Return (X, Y) of the center of cell containing provided text 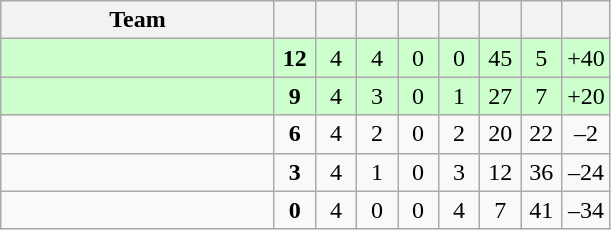
27 (500, 96)
20 (500, 134)
36 (542, 172)
41 (542, 210)
9 (294, 96)
–24 (586, 172)
–34 (586, 210)
22 (542, 134)
–2 (586, 134)
+40 (586, 58)
5 (542, 58)
+20 (586, 96)
45 (500, 58)
6 (294, 134)
Team (138, 20)
